For the text-containing cell, return its midpoint in [x, y] coordinate format. 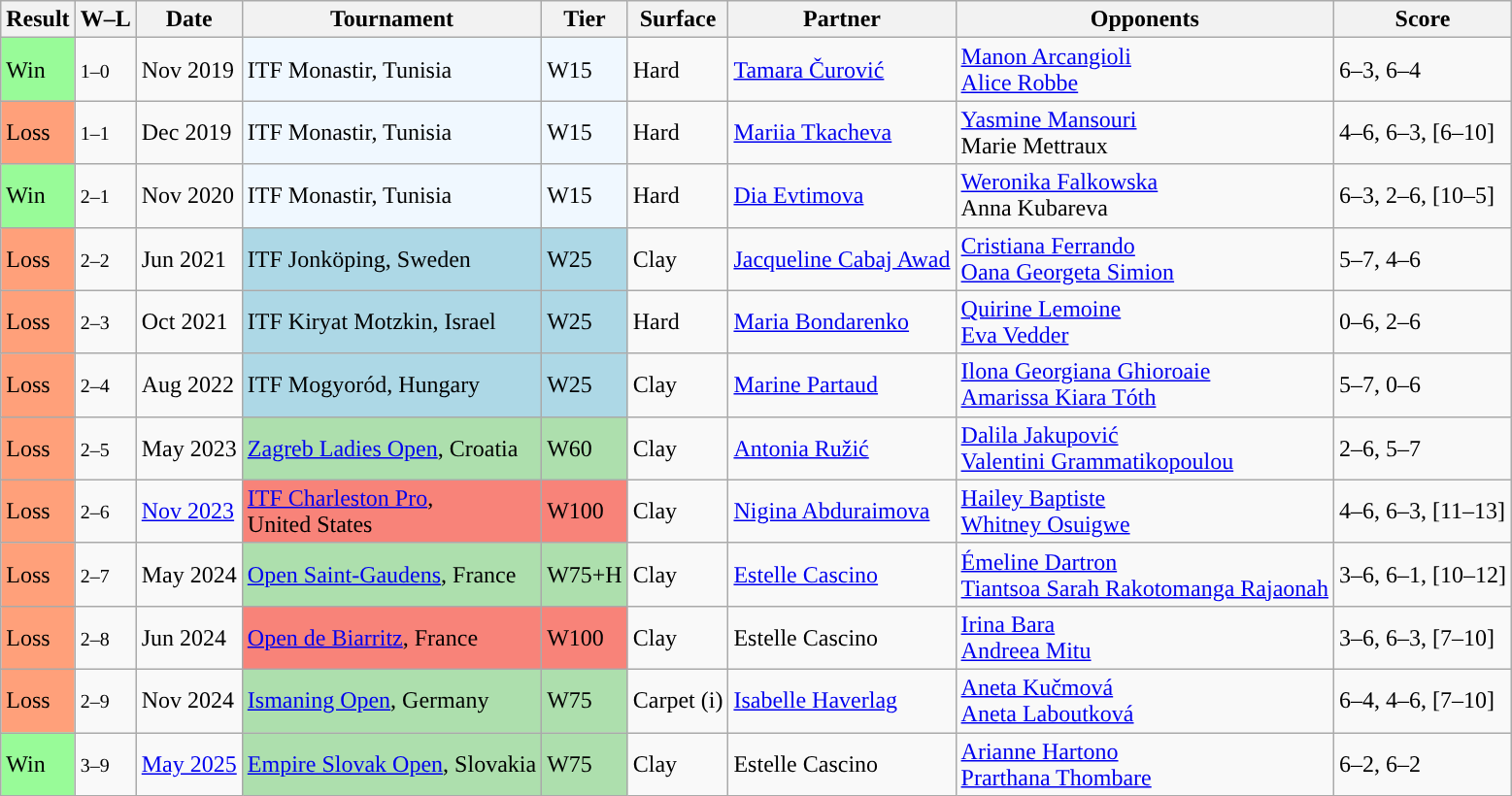
1–0 [105, 70]
2–4 [105, 384]
5–7, 0–6 [1422, 384]
W–L [105, 19]
Nov 2023 [188, 511]
Manon Arcangioli Alice Robbe [1144, 70]
3–9 [105, 763]
Yasmine Mansouri Marie Mettraux [1144, 132]
Opponents [1144, 19]
Empire Slovak Open, Slovakia [391, 763]
2–5 [105, 448]
1–1 [105, 132]
2–8 [105, 637]
Tamara Čurović [842, 70]
Marine Partaud [842, 384]
6–2, 6–2 [1422, 763]
Jacqueline Cabaj Awad [842, 258]
Score [1422, 19]
Open de Biarritz, France [391, 637]
May 2023 [188, 448]
4–6, 6–3, [11–13] [1422, 511]
2–6, 5–7 [1422, 448]
Dalila Jakupović Valentini Grammatikopoulou [1144, 448]
Jun 2021 [188, 258]
Weronika Falkowska Anna Kubareva [1144, 196]
2–3 [105, 322]
Hailey Baptiste Whitney Osuigwe [1144, 511]
0–6, 2–6 [1422, 322]
Nov 2020 [188, 196]
Zagreb Ladies Open, Croatia [391, 448]
Ismaning Open, Germany [391, 701]
May 2025 [188, 763]
Oct 2021 [188, 322]
Date [188, 19]
ITF Mogyoród, Hungary [391, 384]
2–2 [105, 258]
Aneta Kučmová Aneta Laboutková [1144, 701]
Arianne Hartono Prarthana Thombare [1144, 763]
W60 [585, 448]
2–6 [105, 511]
Nigina Abduraimova [842, 511]
Cristiana Ferrando Oana Georgeta Simion [1144, 258]
6–4, 4–6, [7–10] [1422, 701]
Nov 2024 [188, 701]
Jun 2024 [188, 637]
5–7, 4–6 [1422, 258]
Surface [678, 19]
Émeline Dartron Tiantsoa Sarah Rakotomanga Rajaonah [1144, 575]
May 2024 [188, 575]
Ilona Georgiana Ghioroaie Amarissa Kiara Tóth [1144, 384]
Dia Evtimova [842, 196]
ITF Kiryat Motzkin, Israel [391, 322]
Nov 2019 [188, 70]
Result [38, 19]
6–3, 6–4 [1422, 70]
6–3, 2–6, [10–5] [1422, 196]
Mariia Tkacheva [842, 132]
Tier [585, 19]
Aug 2022 [188, 384]
3–6, 6–3, [7–10] [1422, 637]
3–6, 6–1, [10–12] [1422, 575]
Quirine Lemoine Eva Vedder [1144, 322]
Tournament [391, 19]
Open Saint-Gaudens, France [391, 575]
Antonia Ružić [842, 448]
4–6, 6–3, [6–10] [1422, 132]
Partner [842, 19]
W75+H [585, 575]
ITF Jonköping, Sweden [391, 258]
Carpet (i) [678, 701]
ITF Charleston Pro, United States [391, 511]
Maria Bondarenko [842, 322]
Isabelle Haverlag [842, 701]
Irina Bara Andreea Mitu [1144, 637]
Dec 2019 [188, 132]
2–7 [105, 575]
2–9 [105, 701]
2–1 [105, 196]
